Determine the (X, Y) coordinate at the center of the cell enclosing the given text.  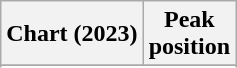
Chart (2023) (72, 34)
Peakposition (189, 34)
